Capture the cell that displays the provided text and extract its (x, y) central coordinate. 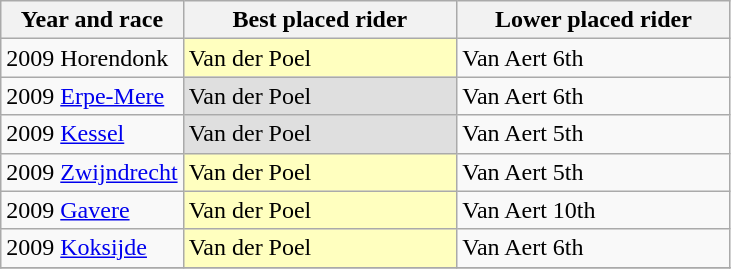
Van Aert 10th (594, 210)
2009 Horendonk (92, 58)
2009 Koksijde (92, 248)
2009 Erpe-Mere (92, 96)
2009 Kessel (92, 134)
2009 Gavere (92, 210)
2009 Zwijndrecht (92, 172)
Best placed rider (320, 20)
Lower placed rider (594, 20)
Year and race (92, 20)
